Find where the given text appears and provide that cell's center as [X, Y] coordinate. 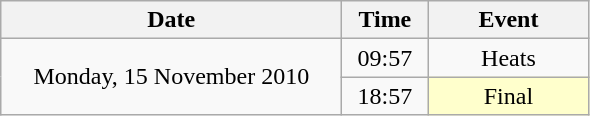
18:57 [385, 96]
Monday, 15 November 2010 [172, 77]
Heats [508, 58]
Final [508, 96]
09:57 [385, 58]
Time [385, 20]
Date [172, 20]
Event [508, 20]
